Detect which cell encompasses the target text, then output its [x, y] center coordinate. 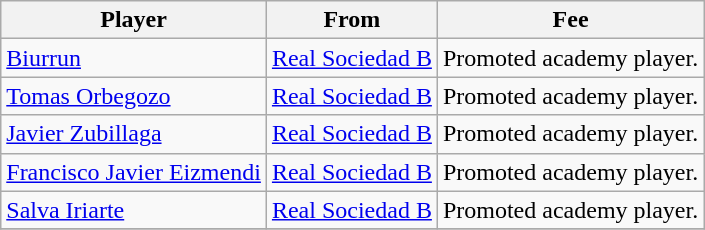
From [352, 20]
Fee [570, 20]
Biurrun [134, 58]
Javier Zubillaga [134, 134]
Tomas Orbegozo [134, 96]
Francisco Javier Eizmendi [134, 172]
Salva Iriarte [134, 210]
Player [134, 20]
